Output the [x, y] coordinate of the center of the cell containing the given text.  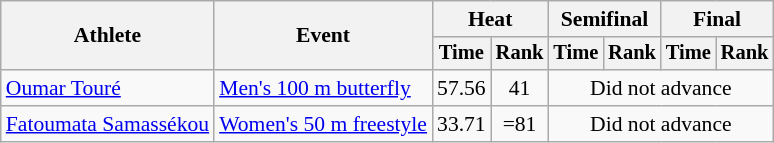
Oumar Touré [108, 88]
Athlete [108, 36]
33.71 [462, 124]
41 [520, 88]
Fatoumata Samassékou [108, 124]
Heat [490, 19]
Women's 50 m freestyle [323, 124]
Event [323, 36]
Final [717, 19]
=81 [520, 124]
57.56 [462, 88]
Men's 100 m butterfly [323, 88]
Semifinal [604, 19]
